Search for the cell housing the specified text and yield its (x, y) center coordinate. 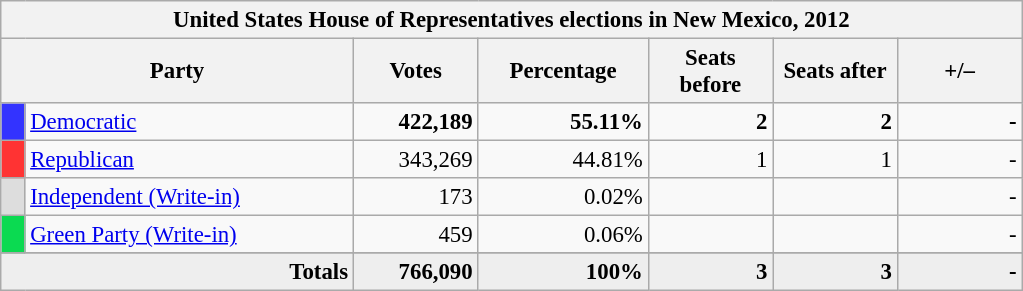
55.11% (563, 122)
343,269 (416, 160)
422,189 (416, 122)
Votes (416, 72)
+/– (960, 72)
Seats before (710, 72)
Democratic (189, 122)
0.06% (563, 235)
Party (178, 72)
Independent (Write-in) (189, 197)
459 (416, 235)
Percentage (563, 72)
United States House of Representatives elections in New Mexico, 2012 (512, 20)
Seats after (836, 72)
173 (416, 197)
Republican (189, 160)
Green Party (Write-in) (189, 235)
0.02% (563, 197)
44.81% (563, 160)
